Identify which cell holds the provided text, then report its (x, y) central coordinate. 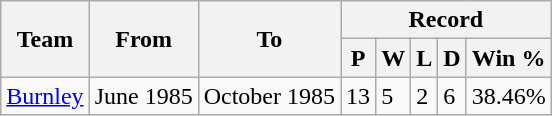
Team (45, 39)
5 (394, 96)
6 (452, 96)
To (269, 39)
Burnley (45, 96)
Win % (508, 58)
October 1985 (269, 96)
W (394, 58)
38.46% (508, 96)
Record (446, 20)
From (144, 39)
13 (358, 96)
2 (424, 96)
P (358, 58)
June 1985 (144, 96)
L (424, 58)
D (452, 58)
